Determine the (X, Y) coordinate at the center of the cell enclosing the given text.  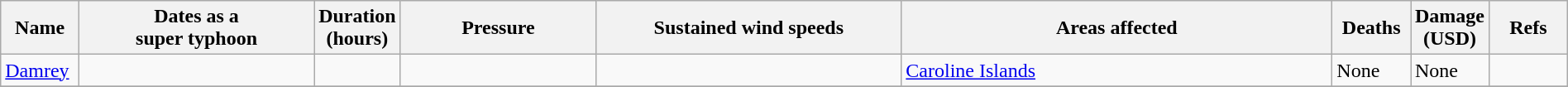
Damage(USD) (1451, 28)
Refs (1528, 28)
Pressure (498, 28)
Caroline Islands (1116, 70)
Dates as asuper typhoon (196, 28)
Damrey (40, 70)
Name (40, 28)
Deaths (1371, 28)
Duration(hours) (357, 28)
Sustained wind speeds (749, 28)
Areas affected (1116, 28)
